Scan for the cell matching the given text and deliver its (X, Y) coordinate at center. 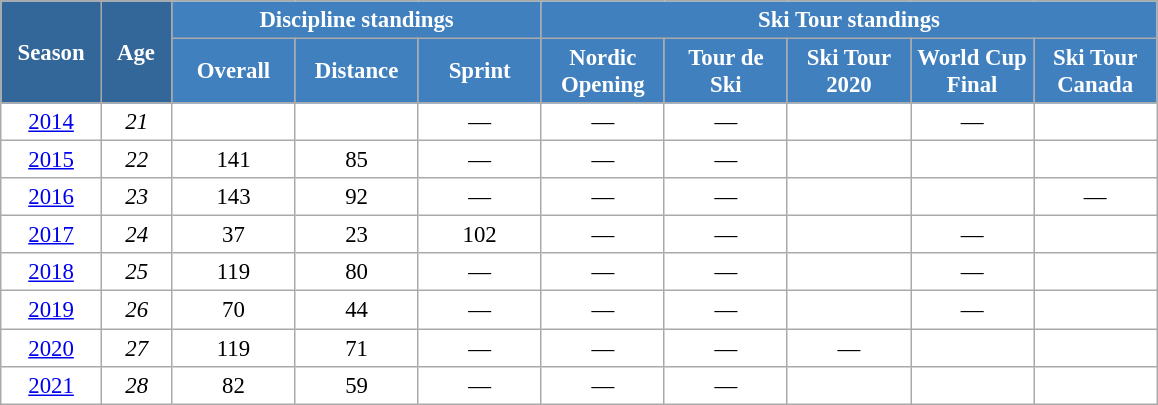
92 (356, 197)
37 (234, 235)
NordicOpening (602, 72)
Discipline standings (356, 20)
Sprint (480, 72)
21 (136, 122)
26 (136, 310)
2021 (52, 385)
143 (234, 197)
102 (480, 235)
2015 (52, 160)
70 (234, 310)
2017 (52, 235)
2018 (52, 273)
Distance (356, 72)
71 (356, 348)
85 (356, 160)
2020 (52, 348)
Age (136, 52)
59 (356, 385)
24 (136, 235)
2019 (52, 310)
44 (356, 310)
25 (136, 273)
27 (136, 348)
141 (234, 160)
Overall (234, 72)
22 (136, 160)
World CupFinal (972, 72)
Ski TourCanada (1096, 72)
Tour deSki (726, 72)
28 (136, 385)
82 (234, 385)
Ski Tour standings (848, 20)
Season (52, 52)
Ski Tour2020 (848, 72)
80 (356, 273)
2014 (52, 122)
2016 (52, 197)
